Pinpoint the cell where the given text exists, returning its [x, y] midpoint coordinate. 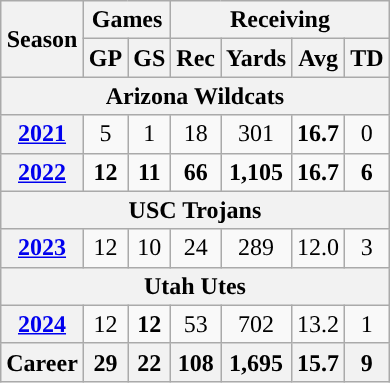
1,695 [256, 362]
13.2 [318, 324]
24 [196, 248]
Career [42, 362]
2022 [42, 172]
2024 [42, 324]
11 [150, 172]
Season [42, 39]
Receiving [280, 20]
0 [367, 134]
5 [105, 134]
2023 [42, 248]
GS [150, 58]
15.7 [318, 362]
301 [256, 134]
53 [196, 324]
2021 [42, 134]
12.0 [318, 248]
Avg [318, 58]
Rec [196, 58]
Utah Utes [195, 286]
Yards [256, 58]
702 [256, 324]
9 [367, 362]
108 [196, 362]
289 [256, 248]
66 [196, 172]
GP [105, 58]
6 [367, 172]
TD [367, 58]
3 [367, 248]
1,105 [256, 172]
29 [105, 362]
Games [126, 20]
Arizona Wildcats [195, 96]
22 [150, 362]
18 [196, 134]
10 [150, 248]
USC Trojans [195, 210]
